Scan for the cell matching the given text and deliver its (x, y) coordinate at center. 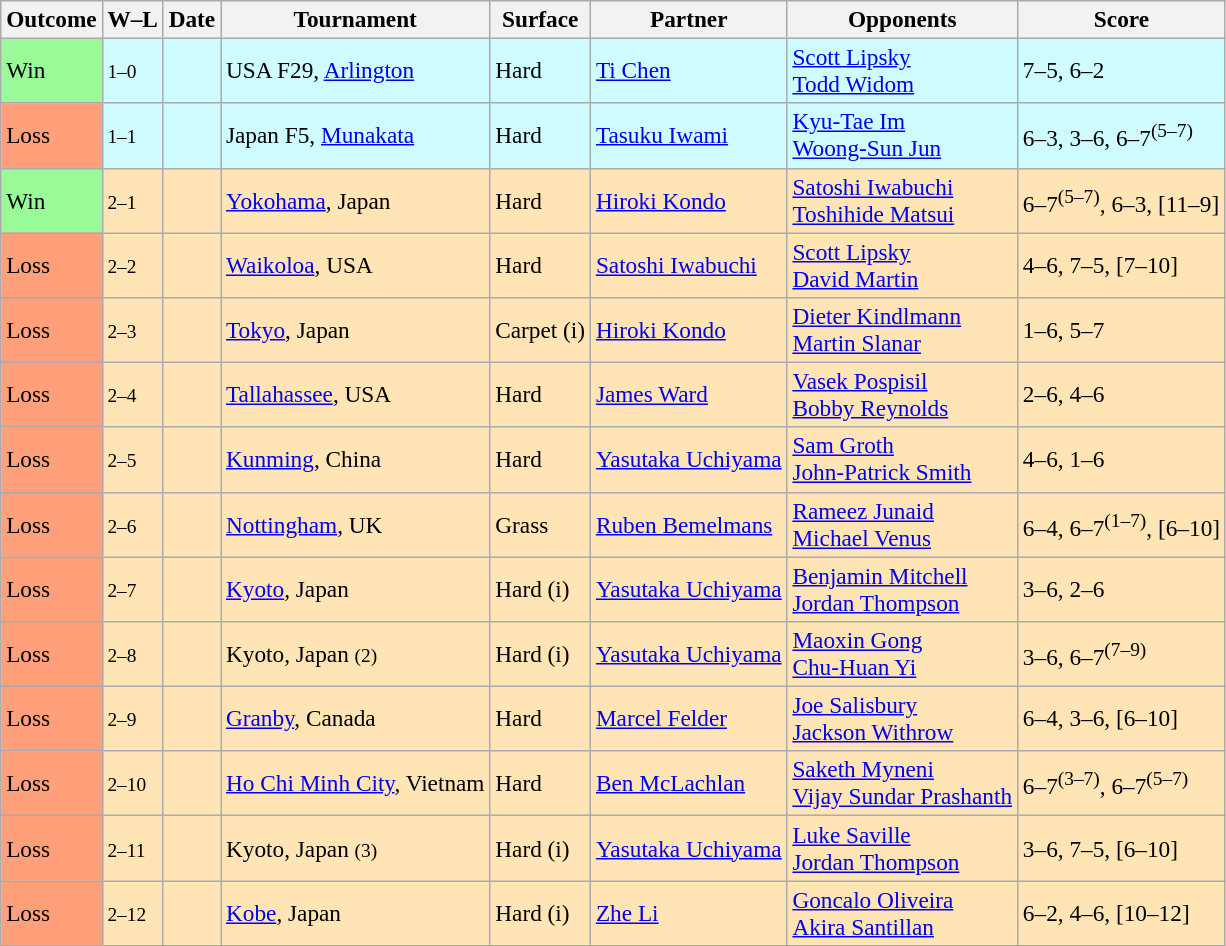
Tasuku Iwami (688, 136)
2–9 (132, 718)
Scott Lipsky Todd Widom (902, 70)
Kyoto, Japan (356, 588)
James Ward (688, 394)
4–6, 1–6 (1121, 460)
Scott Lipsky David Martin (902, 264)
Sam Groth John-Patrick Smith (902, 460)
Benjamin Mitchell Jordan Thompson (902, 588)
Ben McLachlan (688, 784)
Kyoto, Japan (3) (356, 848)
Goncalo Oliveira Akira Santillan (902, 912)
2–1 (132, 200)
Zhe Li (688, 912)
Dieter Kindlmann Martin Slanar (902, 330)
Outcome (52, 19)
Ti Chen (688, 70)
3–6, 6–7(7–9) (1121, 654)
2–8 (132, 654)
2–10 (132, 784)
Partner (688, 19)
3–6, 7–5, [6–10] (1121, 848)
6–2, 4–6, [10–12] (1121, 912)
Waikoloa, USA (356, 264)
Ruben Bemelmans (688, 524)
6–7(5–7), 6–3, [11–9] (1121, 200)
Yokohama, Japan (356, 200)
4–6, 7–5, [7–10] (1121, 264)
Japan F5, Munakata (356, 136)
2–4 (132, 394)
2–12 (132, 912)
1–0 (132, 70)
Kyoto, Japan (2) (356, 654)
1–6, 5–7 (1121, 330)
Ho Chi Minh City, Vietnam (356, 784)
Satoshi Iwabuchi (688, 264)
2–2 (132, 264)
3–6, 2–6 (1121, 588)
Grass (540, 524)
Kobe, Japan (356, 912)
Vasek Pospisil Bobby Reynolds (902, 394)
Saketh Myneni Vijay Sundar Prashanth (902, 784)
6–3, 3–6, 6–7(5–7) (1121, 136)
Maoxin Gong Chu-Huan Yi (902, 654)
Nottingham, UK (356, 524)
2–7 (132, 588)
6–4, 6–7(1–7), [6–10] (1121, 524)
USA F29, Arlington (356, 70)
Marcel Felder (688, 718)
7–5, 6–2 (1121, 70)
Date (192, 19)
Carpet (i) (540, 330)
Opponents (902, 19)
Luke Saville Jordan Thompson (902, 848)
Joe Salisbury Jackson Withrow (902, 718)
2–6 (132, 524)
Score (1121, 19)
Tokyo, Japan (356, 330)
W–L (132, 19)
2–3 (132, 330)
2–11 (132, 848)
Tallahassee, USA (356, 394)
6–7(3–7), 6–7(5–7) (1121, 784)
1–1 (132, 136)
6–4, 3–6, [6–10] (1121, 718)
2–6, 4–6 (1121, 394)
Granby, Canada (356, 718)
Kyu-Tae Im Woong-Sun Jun (902, 136)
Surface (540, 19)
Tournament (356, 19)
Satoshi Iwabuchi Toshihide Matsui (902, 200)
Rameez Junaid Michael Venus (902, 524)
Kunming, China (356, 460)
2–5 (132, 460)
